Determine the (X, Y) coordinate at the center of the cell enclosing the given text.  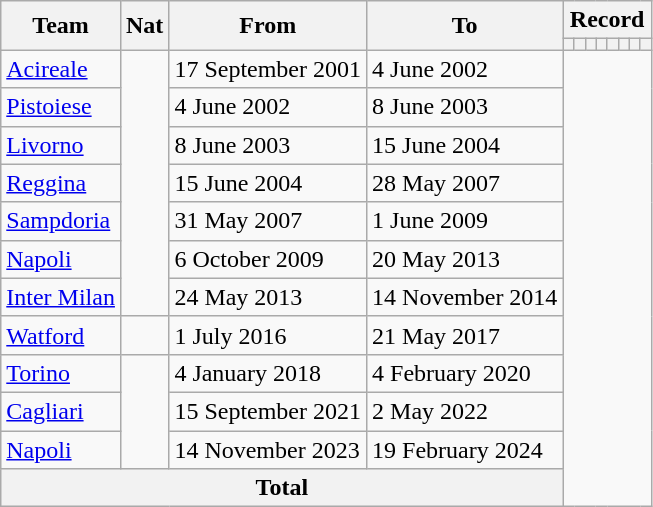
14 November 2023 (268, 449)
Inter Milan (61, 297)
14 November 2014 (465, 297)
Team (61, 26)
15 September 2021 (268, 411)
From (268, 26)
Livorno (61, 145)
4 January 2018 (268, 373)
19 February 2024 (465, 449)
21 May 2017 (465, 335)
20 May 2013 (465, 259)
6 October 2009 (268, 259)
28 May 2007 (465, 183)
Record (607, 20)
1 July 2016 (268, 335)
1 June 2009 (465, 221)
2 May 2022 (465, 411)
24 May 2013 (268, 297)
4 February 2020 (465, 373)
31 May 2007 (268, 221)
To (465, 26)
Sampdoria (61, 221)
Watford (61, 335)
Reggina (61, 183)
Pistoiese (61, 107)
Acireale (61, 69)
Cagliari (61, 411)
Total (282, 488)
17 September 2001 (268, 69)
Torino (61, 373)
Nat (144, 26)
